Return [X, Y] of the center of cell containing provided text 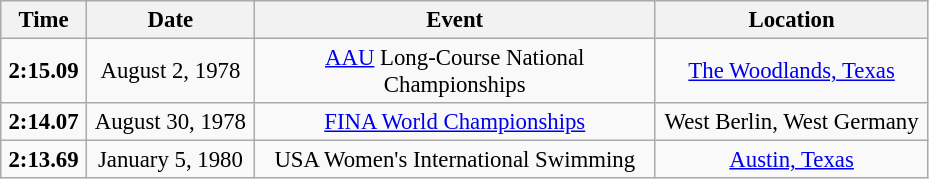
2:13.69 [44, 160]
The Woodlands, Texas [792, 72]
2:14.07 [44, 122]
Location [792, 20]
AAU Long-Course National Championships [454, 72]
August 30, 1978 [170, 122]
January 5, 1980 [170, 160]
West Berlin, West Germany [792, 122]
2:15.09 [44, 72]
Date [170, 20]
Event [454, 20]
USA Women's International Swimming [454, 160]
August 2, 1978 [170, 72]
Time [44, 20]
Austin, Texas [792, 160]
FINA World Championships [454, 122]
